Locate the cell with the specified text and output its [X, Y] center coordinate. 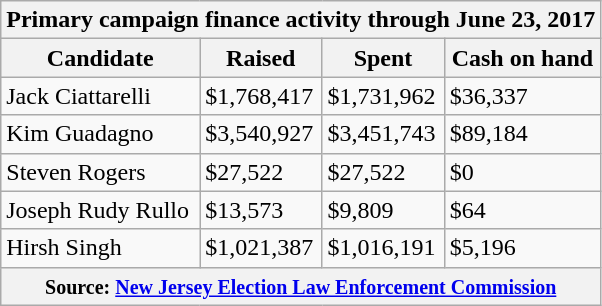
Kim Guadagno [100, 134]
$0 [522, 172]
Primary campaign finance activity through June 23, 2017 [301, 20]
$1,021,387 [261, 248]
Steven Rogers [100, 172]
$36,337 [522, 96]
$5,196 [522, 248]
$64 [522, 210]
$3,451,743 [383, 134]
$1,768,417 [261, 96]
Jack Ciattarelli [100, 96]
$1,731,962 [383, 96]
Source: New Jersey Election Law Enforcement Commission [301, 286]
Raised [261, 58]
$1,016,191 [383, 248]
Candidate [100, 58]
$3,540,927 [261, 134]
Cash on hand [522, 58]
$89,184 [522, 134]
Hirsh Singh [100, 248]
Joseph Rudy Rullo [100, 210]
$13,573 [261, 210]
Spent [383, 58]
$9,809 [383, 210]
